Output the [x, y] coordinate of the center of the cell containing the given text.  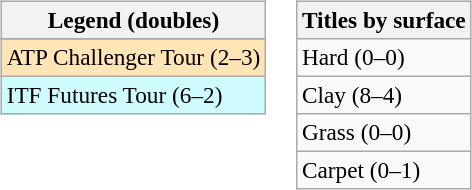
Grass (0–0) [384, 133]
Legend (doubles) [133, 20]
Hard (0–0) [384, 57]
Carpet (0–1) [384, 171]
Clay (8–4) [384, 95]
ITF Futures Tour (6–2) [133, 95]
Titles by surface [384, 20]
ATP Challenger Tour (2–3) [133, 57]
